For the text-containing cell, return its midpoint in [x, y] coordinate format. 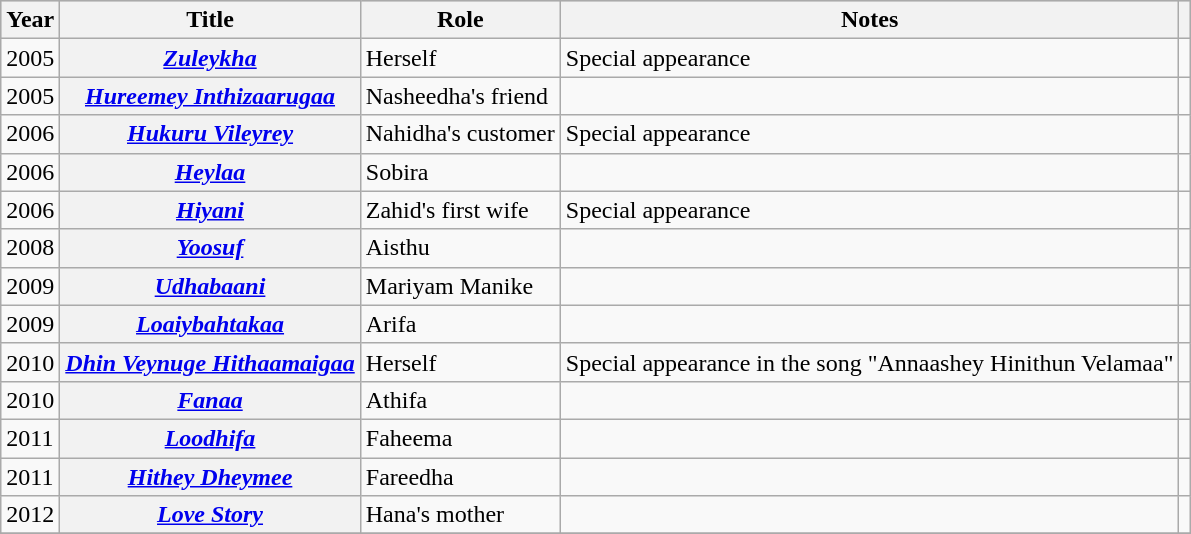
Love Story [210, 515]
Aisthu [460, 248]
Athifa [460, 400]
Dhin Veynuge Hithaamaigaa [210, 362]
Nasheedha's friend [460, 96]
Fareedha [460, 477]
2012 [30, 515]
Sobira [460, 172]
Special appearance in the song "Annaashey Hinithun Velamaa" [870, 362]
Loodhifa [210, 438]
Title [210, 20]
Zahid's first wife [460, 210]
Zuleykha [210, 58]
Heylaa [210, 172]
Arifa [460, 324]
Faheema [460, 438]
Mariyam Manike [460, 286]
Fanaa [210, 400]
Yoosuf [210, 248]
Udhabaani [210, 286]
2008 [30, 248]
Year [30, 20]
Loaiybahtakaa [210, 324]
Role [460, 20]
Hiyani [210, 210]
Hukuru Vileyrey [210, 134]
Hana's mother [460, 515]
Notes [870, 20]
Nahidha's customer [460, 134]
Hureemey Inthizaarugaa [210, 96]
Hithey Dheymee [210, 477]
